From the cell containing the given text, extract its center point as (x, y) coordinate. 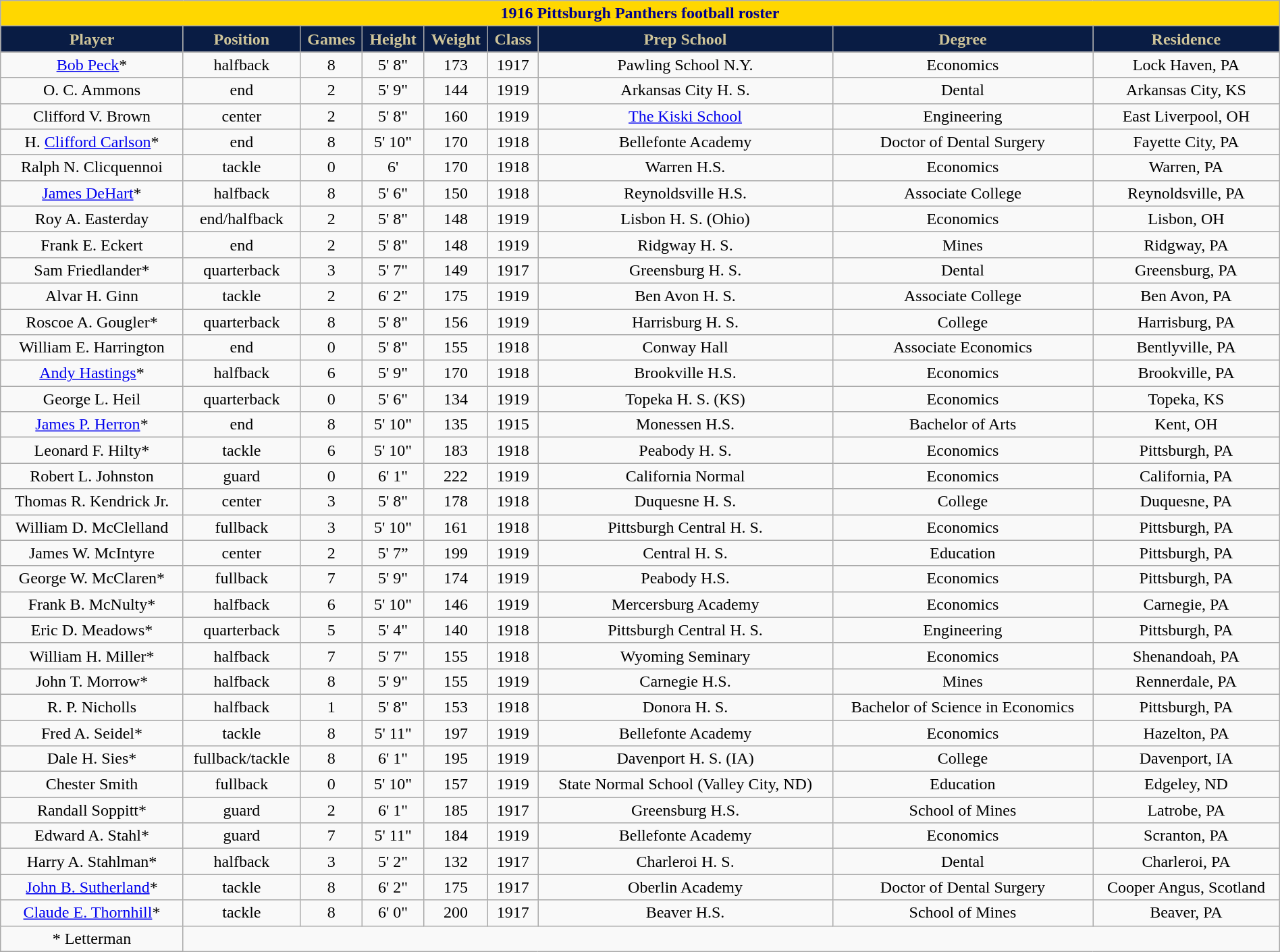
Randall Soppitt* (92, 810)
195 (455, 759)
Pawling School N.Y. (685, 65)
Lisbon, OH (1187, 219)
Monessen H.S. (685, 425)
1 (331, 707)
Rennerdale, PA (1187, 681)
Clifford V. Brown (92, 116)
140 (455, 630)
173 (455, 65)
6' 0" (393, 913)
Fayette City, PA (1187, 142)
Weight (455, 39)
5' 4" (393, 630)
James DeHart* (92, 193)
Central H. S. (685, 553)
1915 (513, 425)
Residence (1187, 39)
Thomas R. Kendrick Jr. (92, 502)
Scranton, PA (1187, 836)
Harry A. Stahlman* (92, 862)
State Normal School (Valley City, ND) (685, 785)
Andy Hastings* (92, 373)
Greensburg H. S. (685, 270)
Lock Haven, PA (1187, 65)
Charleroi, PA (1187, 862)
George L. Heil (92, 399)
William D. McClelland (92, 527)
Robert L. Johnston (92, 476)
James W. McIntyre (92, 553)
Brookville H.S. (685, 373)
Topeka H. S. (KS) (685, 399)
O. C. Ammons (92, 90)
5' 2" (393, 862)
Harrisburg H. S. (685, 322)
Carnegie H.S. (685, 681)
135 (455, 425)
Davenport H. S. (IA) (685, 759)
Cooper Angus, Scotland (1187, 887)
Donora H. S. (685, 707)
James P. Herron* (92, 425)
Beaver, PA (1187, 913)
Height (393, 39)
Greensburg H.S. (685, 810)
5 (331, 630)
Topeka, KS (1187, 399)
174 (455, 579)
Arkansas City H. S. (685, 90)
Duquesne H. S. (685, 502)
Sam Friedlander* (92, 270)
222 (455, 476)
6' (393, 167)
200 (455, 913)
California Normal (685, 476)
The Kiski School (685, 116)
Ridgway, PA (1187, 244)
183 (455, 450)
Mercersburg Academy (685, 604)
East Liverpool, OH (1187, 116)
Bachelor of Science in Economics (963, 707)
Peabody H.S. (685, 579)
George W. McClaren* (92, 579)
Bob Peck* (92, 65)
end/halfback (242, 219)
Edgeley, ND (1187, 785)
Player (92, 39)
Davenport, IA (1187, 759)
Warren H.S. (685, 167)
134 (455, 399)
Conway Hall (685, 348)
Harrisburg, PA (1187, 322)
Claude E. Thornhill* (92, 913)
H. Clifford Carlson* (92, 142)
Ridgway H. S. (685, 244)
Prep School (685, 39)
Eric D. Meadows* (92, 630)
Associate Economics (963, 348)
157 (455, 785)
144 (455, 90)
Dale H. Sies* (92, 759)
William E. Harrington (92, 348)
Chester Smith (92, 785)
Frank E. Eckert (92, 244)
Duquesne, PA (1187, 502)
Lisbon H. S. (Ohio) (685, 219)
1916 Pittsburgh Panthers football roster (640, 14)
Ralph N. Clicquennoi (92, 167)
197 (455, 733)
132 (455, 862)
Kent, OH (1187, 425)
fullback/tackle (242, 759)
Bentlyville, PA (1187, 348)
Reynoldsville H.S. (685, 193)
Edward A. Stahl* (92, 836)
Reynoldsville, PA (1187, 193)
153 (455, 707)
Roy A. Easterday (92, 219)
Roscoe A. Gougler* (92, 322)
Carnegie, PA (1187, 604)
John B. Sutherland* (92, 887)
Peabody H. S. (685, 450)
Leonard F. Hilty* (92, 450)
160 (455, 116)
Fred A. Seidel* (92, 733)
Arkansas City, KS (1187, 90)
156 (455, 322)
199 (455, 553)
150 (455, 193)
5' 7” (393, 553)
R. P. Nicholls (92, 707)
Greensburg, PA (1187, 270)
Games (331, 39)
Warren, PA (1187, 167)
Ben Avon H. S. (685, 296)
Bachelor of Arts (963, 425)
Shenandoah, PA (1187, 656)
William H. Miller* (92, 656)
California, PA (1187, 476)
Ben Avon, PA (1187, 296)
Brookville, PA (1187, 373)
Charleroi H. S. (685, 862)
Alvar H. Ginn (92, 296)
185 (455, 810)
146 (455, 604)
* Letterman (92, 938)
Oberlin Academy (685, 887)
Degree (963, 39)
Class (513, 39)
Position (242, 39)
Hazelton, PA (1187, 733)
John T. Morrow* (92, 681)
149 (455, 270)
178 (455, 502)
184 (455, 836)
Latrobe, PA (1187, 810)
Beaver H.S. (685, 913)
Wyoming Seminary (685, 656)
161 (455, 527)
Frank B. McNulty* (92, 604)
